Find where the given text appears and provide that cell's center as (x, y) coordinate. 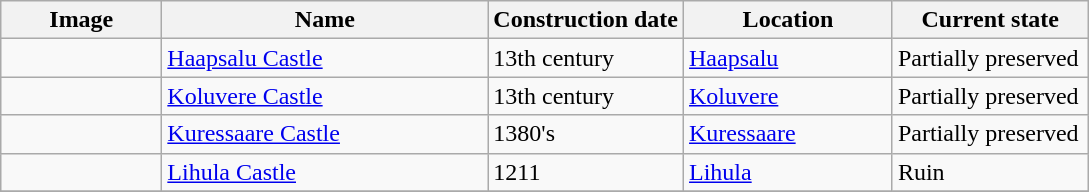
Haapsalu Castle (325, 58)
Koluvere Castle (325, 96)
Image (82, 20)
Current state (990, 20)
1380's (586, 134)
Location (788, 20)
Construction date (586, 20)
Lihula Castle (325, 172)
1211 (586, 172)
Name (325, 20)
Koluvere (788, 96)
Kuressaare Castle (325, 134)
Haapsalu (788, 58)
Kuressaare (788, 134)
Ruin (990, 172)
Lihula (788, 172)
